Output the (x, y) coordinate of the center of the cell containing the given text.  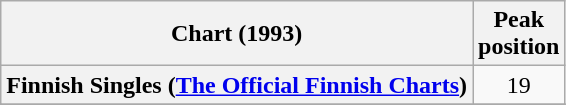
Finnish Singles (The Official Finnish Charts) (237, 85)
Peakposition (519, 34)
19 (519, 85)
Chart (1993) (237, 34)
